Extract the [X, Y] coordinate from the center of the cell holding the provided text.  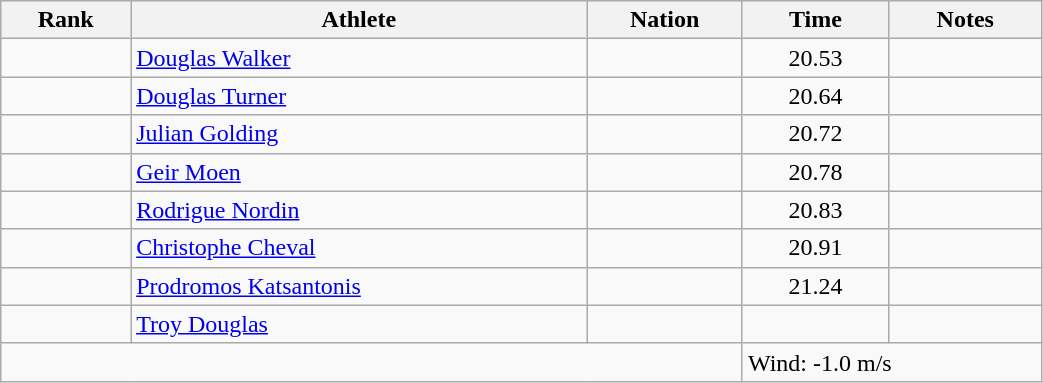
Geir Moen [359, 172]
20.83 [815, 210]
Christophe Cheval [359, 248]
Rank [66, 20]
Notes [965, 20]
21.24 [815, 286]
Wind: -1.0 m/s [892, 362]
Troy Douglas [359, 324]
20.53 [815, 58]
Douglas Walker [359, 58]
Douglas Turner [359, 96]
Time [815, 20]
20.91 [815, 248]
20.78 [815, 172]
Athlete [359, 20]
20.72 [815, 134]
20.64 [815, 96]
Rodrigue Nordin [359, 210]
Prodromos Katsantonis [359, 286]
Nation [665, 20]
Julian Golding [359, 134]
